Return (X, Y) of the center of cell containing provided text 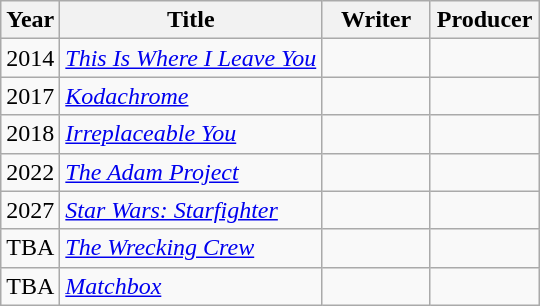
Matchbox (191, 286)
Kodachrome (191, 96)
The Adam Project (191, 172)
2027 (30, 210)
Title (191, 20)
2022 (30, 172)
2014 (30, 58)
Producer (484, 20)
Year (30, 20)
Writer (376, 20)
This Is Where I Leave You (191, 58)
2018 (30, 134)
The Wrecking Crew (191, 248)
2017 (30, 96)
Star Wars: Starfighter (191, 210)
Irreplaceable You (191, 134)
